For the text-containing cell, return its midpoint in (X, Y) coordinate format. 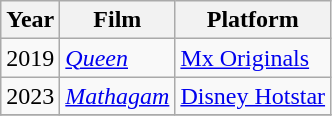
Year (30, 20)
2023 (30, 96)
Mx Originals (253, 58)
Disney Hotstar (253, 96)
Mathagam (118, 96)
Film (118, 20)
Platform (253, 20)
2019 (30, 58)
Queen (118, 58)
